Output the (x, y) coordinate of the center of the cell containing the given text.  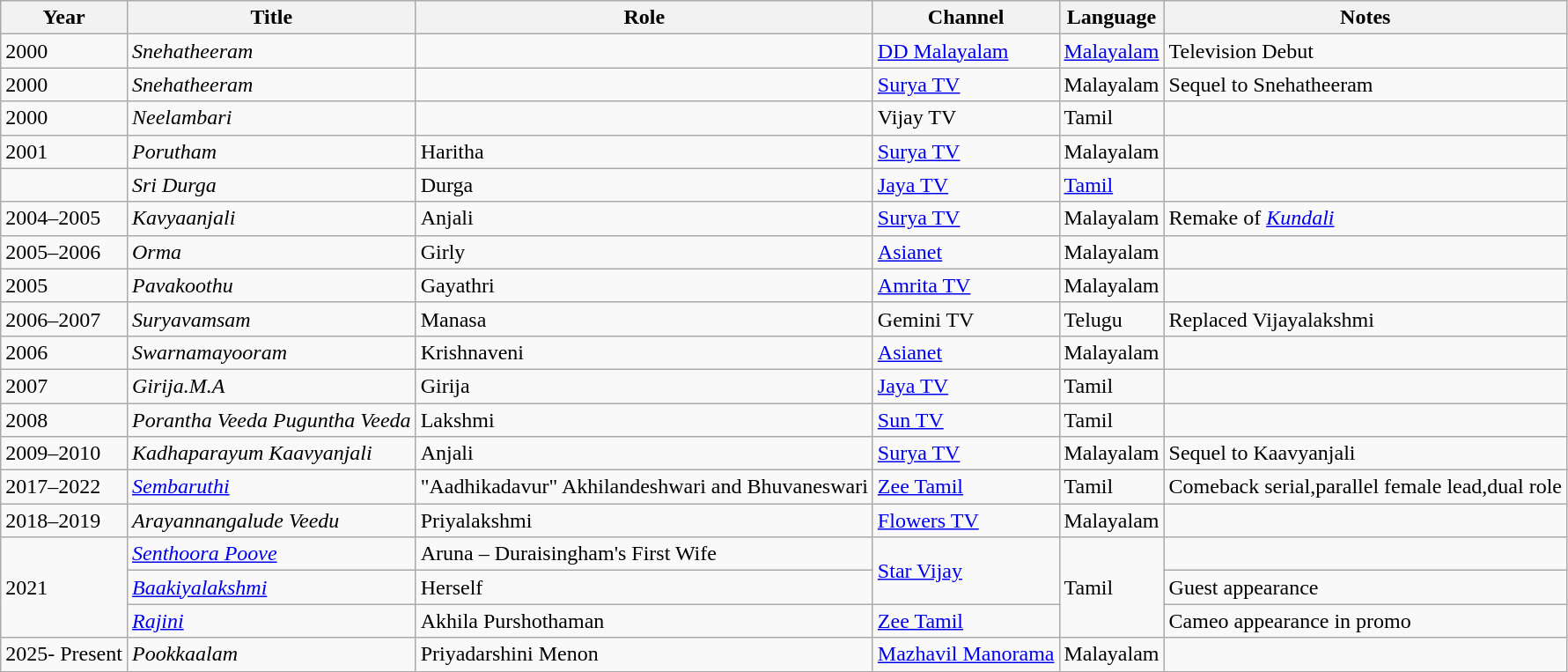
Aruna – Duraisingham's First Wife (644, 554)
2006–2007 (64, 319)
2001 (64, 151)
Gemini TV (966, 319)
Swarnamayooram (271, 352)
Lakshmi (644, 420)
Channel (966, 18)
Manasa (644, 319)
Senthoora Poove (271, 554)
2008 (64, 420)
2025- Present (64, 654)
2006 (64, 352)
2004–2005 (64, 218)
2005 (64, 285)
Comeback serial,parallel female lead,dual role (1366, 487)
Flowers TV (966, 521)
Sri Durga (271, 185)
Girija.M.A (271, 386)
2021 (64, 587)
Sembaruthi (271, 487)
Orma (271, 252)
Replaced Vijayalakshmi (1366, 319)
Telugu (1111, 319)
Herself (644, 587)
Cameo appearance in promo (1366, 621)
Mazhavil Manorama (966, 654)
Girija (644, 386)
"Aadhikadavur" Akhilandeshwari and Bhuvaneswari (644, 487)
Language (1111, 18)
Girly (644, 252)
Akhila Purshothaman (644, 621)
Priyalakshmi (644, 521)
Suryavamsam (271, 319)
2009–2010 (64, 454)
Durga (644, 185)
Porutham (271, 151)
Haritha (644, 151)
Notes (1366, 18)
Krishnaveni (644, 352)
Title (271, 18)
2007 (64, 386)
Neelambari (271, 118)
2017–2022 (64, 487)
Sequel to Kaavyanjali (1366, 454)
DD Malayalam (966, 51)
Porantha Veeda Puguntha Veeda (271, 420)
Priyadarshini Menon (644, 654)
Gayathri (644, 285)
Baakiyalakshmi (271, 587)
Pavakoothu (271, 285)
Amrita TV (966, 285)
Vijay TV (966, 118)
Pookkaalam (271, 654)
2005–2006 (64, 252)
Remake of Kundali (1366, 218)
Television Debut (1366, 51)
Star Vijay (966, 571)
Arayannangalude Veedu (271, 521)
Kadhaparayum Kaavyanjali (271, 454)
Guest appearance (1366, 587)
Sequel to Snehatheeram (1366, 85)
2018–2019 (64, 521)
Rajini (271, 621)
Role (644, 18)
Kavyaanjali (271, 218)
Year (64, 18)
Sun TV (966, 420)
